Scan for the cell matching the given text and deliver its (x, y) coordinate at center. 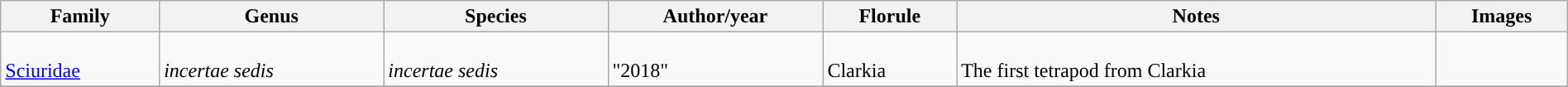
Images (1502, 17)
Florule (890, 17)
Genus (271, 17)
Author/year (715, 17)
Notes (1196, 17)
Clarkia (890, 60)
The first tetrapod from Clarkia (1196, 60)
Sciuridae (80, 60)
"2018" (715, 60)
Species (496, 17)
Family (80, 17)
